From the cell containing the given text, extract its center point as (X, Y) coordinate. 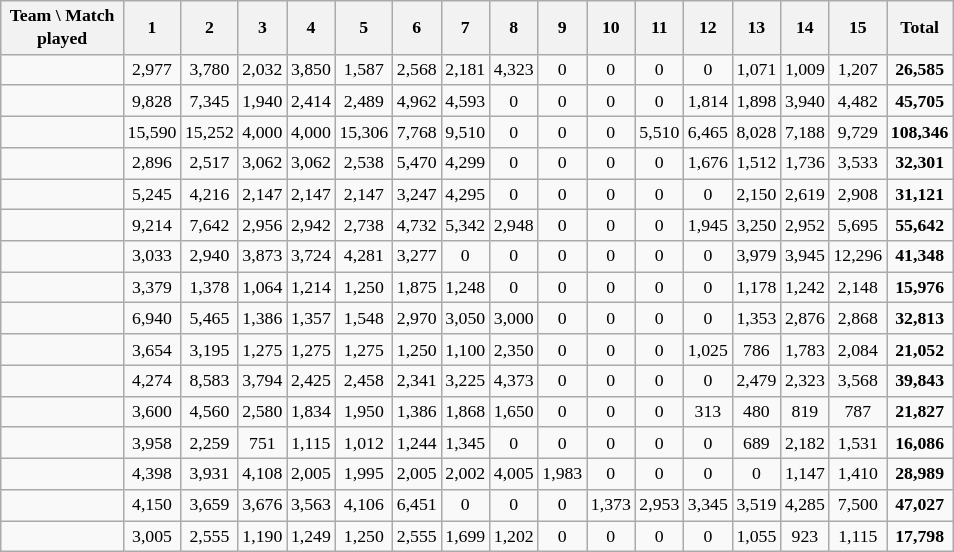
2,517 (210, 162)
26,585 (919, 70)
1,699 (466, 536)
21,827 (919, 412)
3,940 (806, 100)
4,106 (364, 504)
1,345 (466, 442)
2,002 (466, 474)
1,834 (312, 412)
689 (756, 442)
32,813 (919, 318)
2 (210, 28)
2,425 (312, 380)
2,414 (312, 100)
4,295 (466, 194)
5 (364, 28)
1,214 (312, 288)
1,898 (756, 100)
8,028 (756, 132)
1 (152, 28)
7,188 (806, 132)
2,489 (364, 100)
15,976 (919, 288)
2,970 (416, 318)
2,182 (806, 442)
13 (756, 28)
4,150 (152, 504)
4,274 (152, 380)
1,055 (756, 536)
1,410 (858, 474)
2,323 (806, 380)
2,084 (858, 350)
1,531 (858, 442)
3,659 (210, 504)
1,207 (858, 70)
5,245 (152, 194)
2,940 (210, 256)
1,147 (806, 474)
2,868 (858, 318)
39,843 (919, 380)
55,642 (919, 226)
6,465 (708, 132)
5,510 (660, 132)
14 (806, 28)
3,277 (416, 256)
1,548 (364, 318)
3,033 (152, 256)
2,148 (858, 288)
15,590 (152, 132)
4,285 (806, 504)
1,587 (364, 70)
3,958 (152, 442)
2,350 (514, 350)
1,244 (416, 442)
7,642 (210, 226)
Total (919, 28)
1,178 (756, 288)
28,989 (919, 474)
3,519 (756, 504)
1,868 (466, 412)
3,780 (210, 70)
2,896 (152, 162)
1,353 (756, 318)
9 (562, 28)
7,768 (416, 132)
1,378 (210, 288)
2,952 (806, 226)
480 (756, 412)
7 (466, 28)
787 (858, 412)
3,225 (466, 380)
1,950 (364, 412)
2,259 (210, 442)
923 (806, 536)
4,005 (514, 474)
1,373 (612, 504)
1,995 (364, 474)
3,724 (312, 256)
5,470 (416, 162)
5,342 (466, 226)
2,479 (756, 380)
3,533 (858, 162)
15,252 (210, 132)
2,458 (364, 380)
1,202 (514, 536)
2,942 (312, 226)
4,299 (466, 162)
819 (806, 412)
3,945 (806, 256)
1,512 (756, 162)
15,306 (364, 132)
3,568 (858, 380)
2,150 (756, 194)
5,695 (858, 226)
3,379 (152, 288)
9,828 (152, 100)
6,940 (152, 318)
31,121 (919, 194)
1,940 (262, 100)
2,580 (262, 412)
3,050 (466, 318)
2,181 (466, 70)
1,071 (756, 70)
786 (756, 350)
47,027 (919, 504)
3 (262, 28)
3,005 (152, 536)
108,346 (919, 132)
1,945 (708, 226)
1,783 (806, 350)
8 (514, 28)
2,568 (416, 70)
9,510 (466, 132)
2,908 (858, 194)
45,705 (919, 100)
1,190 (262, 536)
Team \ Match played (62, 28)
21,052 (919, 350)
1,650 (514, 412)
2,977 (152, 70)
2,953 (660, 504)
1,100 (466, 350)
3,654 (152, 350)
2,341 (416, 380)
1,009 (806, 70)
3,873 (262, 256)
313 (708, 412)
10 (612, 28)
1,242 (806, 288)
9,214 (152, 226)
751 (262, 442)
2,619 (806, 194)
1,875 (416, 288)
41,348 (919, 256)
2,538 (364, 162)
3,850 (312, 70)
4,216 (210, 194)
17,798 (919, 536)
12,296 (858, 256)
2,738 (364, 226)
3,000 (514, 318)
1,814 (708, 100)
3,195 (210, 350)
2,956 (262, 226)
7,500 (858, 504)
9,729 (858, 132)
2,876 (806, 318)
3,563 (312, 504)
4,398 (152, 474)
4,373 (514, 380)
11 (660, 28)
3,676 (262, 504)
7,345 (210, 100)
4,560 (210, 412)
5,465 (210, 318)
3,979 (756, 256)
3,247 (416, 194)
4,482 (858, 100)
1,025 (708, 350)
3,794 (262, 380)
3,250 (756, 226)
4,593 (466, 100)
6 (416, 28)
12 (708, 28)
15 (858, 28)
2,032 (262, 70)
4,732 (416, 226)
32,301 (919, 162)
1,248 (466, 288)
8,583 (210, 380)
1,676 (708, 162)
4,108 (262, 474)
2,948 (514, 226)
1,012 (364, 442)
1,249 (312, 536)
4,323 (514, 70)
3,345 (708, 504)
1,357 (312, 318)
1,983 (562, 474)
3,600 (152, 412)
3,931 (210, 474)
4 (312, 28)
4,962 (416, 100)
6,451 (416, 504)
1,064 (262, 288)
1,736 (806, 162)
4,281 (364, 256)
16,086 (919, 442)
